For the text-containing cell, return its midpoint in [X, Y] coordinate format. 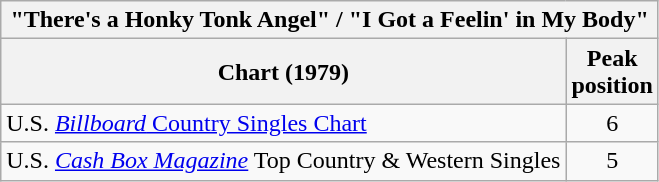
6 [612, 123]
5 [612, 161]
U.S. Billboard Country Singles Chart [284, 123]
"There's a Honky Tonk Angel" / "I Got a Feelin' in My Body" [330, 20]
Chart (1979) [284, 72]
Peakposition [612, 72]
U.S. Cash Box Magazine Top Country & Western Singles [284, 161]
